Locate the cell with the specified text and output its [X, Y] center coordinate. 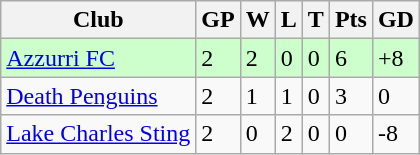
Azzurri FC [98, 58]
GP [218, 20]
GD [396, 20]
Death Penguins [98, 96]
Club [98, 20]
T [316, 20]
6 [350, 58]
3 [350, 96]
L [288, 20]
Pts [350, 20]
Lake Charles Sting [98, 134]
+8 [396, 58]
-8 [396, 134]
W [258, 20]
